From the cell containing the given text, extract its center point as (X, Y) coordinate. 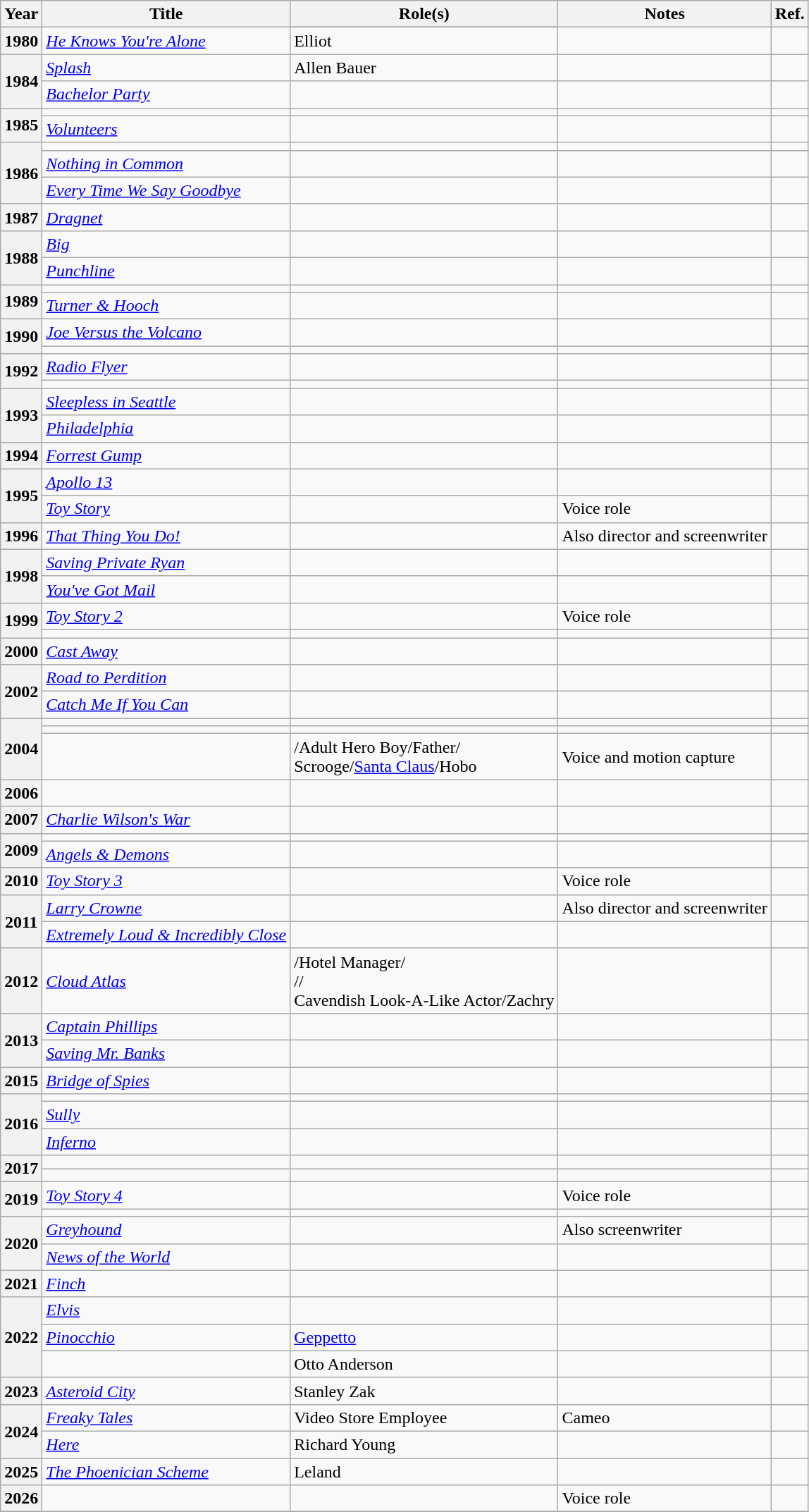
That Thing You Do! (166, 536)
Also screenwriter (665, 1230)
2015 (21, 1081)
Inferno (166, 1142)
1993 (21, 415)
Splash (166, 68)
1994 (21, 455)
Cast Away (166, 651)
2025 (21, 1471)
Ref. (789, 14)
2006 (21, 793)
2024 (21, 1431)
Angels & Demons (166, 854)
2007 (21, 820)
1999 (21, 620)
2021 (21, 1284)
Pinocchio (166, 1337)
2009 (21, 850)
1992 (21, 371)
1985 (21, 125)
Bridge of Spies (166, 1081)
Every Time We Say Goodbye (166, 190)
Video Store Employee (424, 1418)
Leland (424, 1471)
1990 (21, 337)
Radio Flyer (166, 367)
Toy Story 4 (166, 1196)
Nothing in Common (166, 164)
Forrest Gump (166, 455)
Notes (665, 14)
2010 (21, 881)
2016 (21, 1125)
2011 (21, 921)
2000 (21, 651)
2012 (21, 981)
Road to Perdition (166, 678)
Saving Mr. Banks (166, 1053)
Big (166, 244)
Sully (166, 1115)
2004 (21, 749)
News of the World (166, 1257)
1986 (21, 173)
Here (166, 1444)
1996 (21, 536)
1998 (21, 576)
2026 (21, 1499)
Volunteers (166, 129)
Charlie Wilson's War (166, 820)
/Hotel Manager///Cavendish Look-A-Like Actor/Zachry (424, 981)
Otto Anderson (424, 1364)
Bachelor Party (166, 94)
Apollo 13 (166, 482)
Allen Bauer (424, 68)
Punchline (166, 271)
2020 (21, 1243)
Larry Crowne (166, 908)
1995 (21, 496)
2002 (21, 692)
2013 (21, 1040)
Toy Story (166, 509)
2019 (21, 1200)
Asteroid City (166, 1391)
1984 (21, 81)
Elliot (424, 41)
Finch (166, 1284)
2023 (21, 1391)
Cloud Atlas (166, 981)
Captain Phillips (166, 1026)
2017 (21, 1169)
Cameo (665, 1418)
Title (166, 14)
/Adult Hero Boy/Father/Scrooge/Santa Claus/Hobo (424, 757)
1988 (21, 257)
Elvis (166, 1310)
Stanley Zak (424, 1391)
Sleepless in Seattle (166, 402)
Turner & Hooch (166, 306)
The Phoenician Scheme (166, 1471)
Toy Story 2 (166, 616)
1987 (21, 217)
Role(s) (424, 14)
Catch Me If You Can (166, 705)
1980 (21, 41)
Richard Young (424, 1444)
He Knows You're Alone (166, 41)
Year (21, 14)
Joe Versus the Volcano (166, 333)
Extremely Loud & Incredibly Close (166, 935)
Philadelphia (166, 429)
You've Got Mail (166, 589)
Voice and motion capture (665, 757)
Toy Story 3 (166, 881)
Dragnet (166, 217)
Freaky Tales (166, 1418)
1989 (21, 302)
Geppetto (424, 1337)
2022 (21, 1337)
Saving Private Ryan (166, 563)
Greyhound (166, 1230)
